Output the [x, y] coordinate of the center of the cell containing the given text.  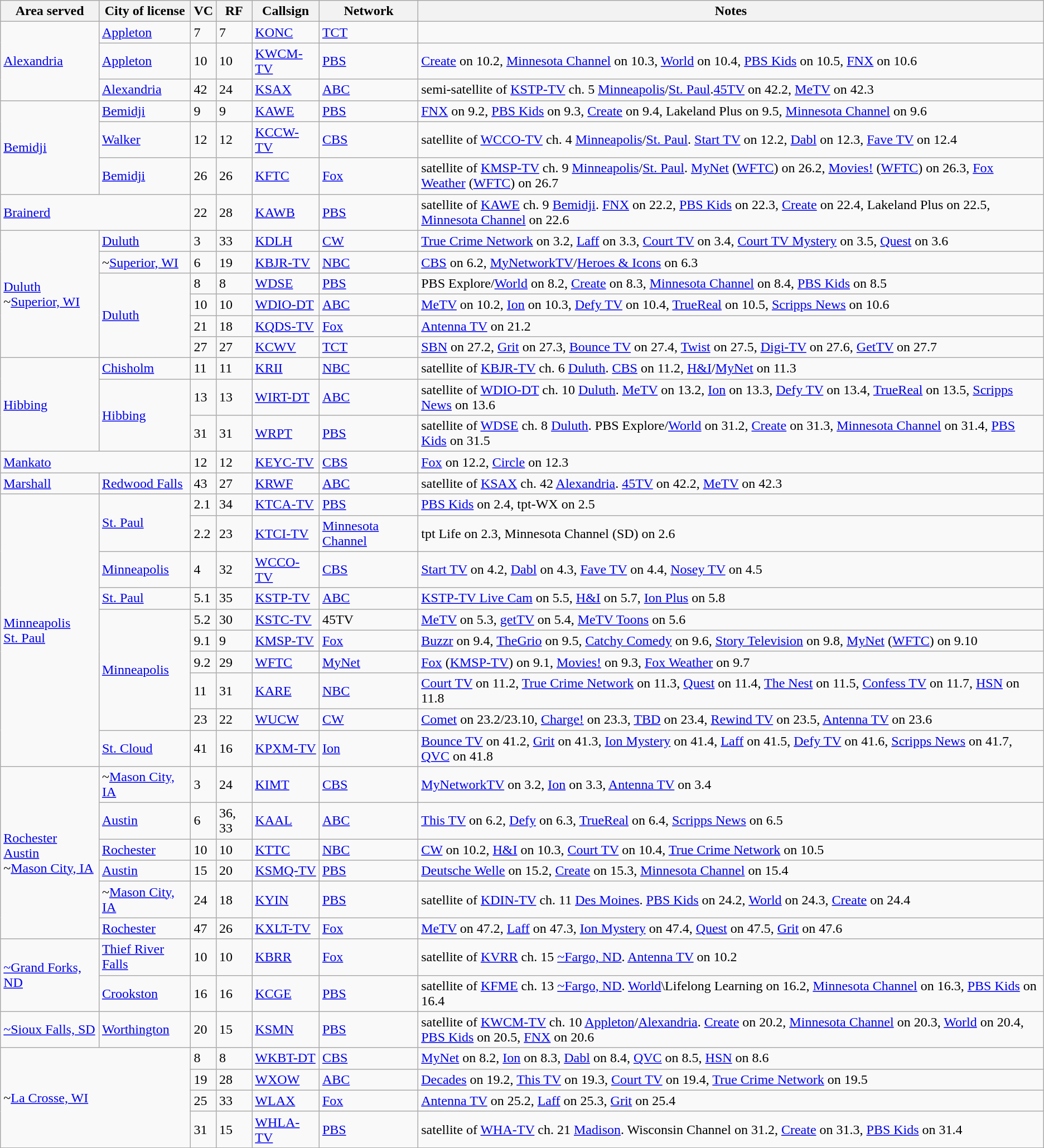
WLAX [286, 1101]
satellite of KSAX ch. 42 Alexandria. 45TV on 42.2, MeTV on 42.3 [731, 483]
KSTP-TV Live Cam on 5.5, H&I on 5.7, Ion Plus on 5.8 [731, 598]
MeTV on 47.2, Laff on 47.3, Ion Mystery on 47.4, Quest on 47.5, Grit on 47.6 [731, 928]
5.1 [204, 598]
WCCO-TV [286, 570]
FNX on 9.2, PBS Kids on 9.3, Create on 9.4, Lakeland Plus on 9.5, Minnesota Channel on 9.6 [731, 111]
9.2 [204, 662]
WFTC [286, 662]
St. Cloud [144, 748]
KTCA-TV [286, 505]
KQDS-TV [286, 326]
KFTC [286, 176]
satellite of KMSP-TV ch. 9 Minneapolis/St. Paul. MyNet (WFTC) on 26.2, Movies! (WFTC) on 26.3, Fox Weather (WFTC) on 26.7 [731, 176]
Worthington [144, 1029]
WDIO-DT [286, 304]
WXOW [286, 1079]
KWCM-TV [286, 61]
satellite of KVRR ch. 15 ~Fargo, ND. Antenna TV on 10.2 [731, 957]
Notes [731, 11]
MinneapolisSt. Paul [50, 630]
32 [234, 570]
~La Crosse, WI [96, 1097]
KTCI-TV [286, 533]
MeTV on 10.2, Ion on 10.3, Defy TV on 10.4, TrueReal on 10.5, Scripps News on 10.6 [731, 304]
satellite of WHA-TV ch. 21 Madison. Wisconsin Channel on 31.2, Create on 31.3, PBS Kids on 31.4 [731, 1130]
~Sioux Falls, SD [50, 1029]
satellite of WDSE ch. 8 Duluth. PBS Explore/World on 31.2, Create on 31.3, Minnesota Channel on 31.4, PBS Kids on 31.5 [731, 434]
KAWE [286, 111]
Antenna TV on 25.2, Laff on 25.3, Grit on 25.4 [731, 1101]
34 [234, 505]
41 [204, 748]
Duluth~Superior, WI [50, 294]
KIMT [286, 785]
KTTC [286, 850]
2.2 [204, 533]
MyNet [368, 662]
5.2 [204, 619]
KSTC-TV [286, 619]
True Crime Network on 3.2, Laff on 3.3, Court TV on 3.4, Court TV Mystery on 3.5, Quest on 3.6 [731, 241]
KYIN [286, 900]
Bounce TV on 41.2, Grit on 41.3, Ion Mystery on 41.4, Laff on 41.5, Defy TV on 41.6, Scripps News on 41.7, QVC on 41.8 [731, 748]
WKBT-DT [286, 1058]
MyNet on 8.2, Ion on 8.3, Dabl on 8.4, QVC on 8.5, HSN on 8.6 [731, 1058]
KDLH [286, 241]
tpt Life on 2.3, Minnesota Channel (SD) on 2.6 [731, 533]
43 [204, 483]
WUCW [286, 719]
satellite of KWCM-TV ch. 10 Appleton/Alexandria. Create on 20.2, Minnesota Channel on 20.3, World on 20.4, PBS Kids on 20.5, FNX on 20.6 [731, 1029]
PBS Explore/World on 8.2, Create on 8.3, Minnesota Channel on 8.4, PBS Kids on 8.5 [731, 283]
4 [204, 570]
42 [204, 90]
KONC [286, 32]
KSTP-TV [286, 598]
KSAX [286, 90]
KCWV [286, 347]
satellite of WDIO-DT ch. 10 Duluth. MeTV on 13.2, Ion on 13.3, Defy TV on 13.4, TrueReal on 13.5, Scripps News on 13.6 [731, 397]
Marshall [50, 483]
RochesterAustin~Mason City, IA [50, 853]
Thief River Falls [144, 957]
KBRR [286, 957]
KAAL [286, 821]
Court TV on 11.2, True Crime Network on 11.3, Quest on 11.4, The Nest on 11.5, Confess TV on 11.7, HSN on 11.8 [731, 690]
KCCW-TV [286, 139]
satellite of KAWE ch. 9 Bemidji. FNX on 22.2, PBS Kids on 22.3, Create on 22.4, Lakeland Plus on 22.5, Minnesota Channel on 22.6 [731, 212]
KMSP-TV [286, 641]
WRPT [286, 434]
Mankato [96, 462]
Start TV on 4.2, Dabl on 4.3, Fave TV on 4.4, Nosey TV on 4.5 [731, 570]
City of license [144, 11]
35 [234, 598]
Decades on 19.2, This TV on 19.3, Court TV on 19.4, True Crime Network on 19.5 [731, 1079]
Deutsche Welle on 15.2, Create on 15.3, Minnesota Channel on 15.4 [731, 871]
satellite of KBJR-TV ch. 6 Duluth. CBS on 11.2, H&I/MyNet on 11.3 [731, 369]
KEYC-TV [286, 462]
KRII [286, 369]
Area served [50, 11]
KCGE [286, 994]
PBS Kids on 2.4, tpt-WX on 2.5 [731, 505]
47 [204, 928]
Create on 10.2, Minnesota Channel on 10.3, World on 10.4, PBS Kids on 10.5, FNX on 10.6 [731, 61]
45TV [368, 619]
Chisholm [144, 369]
~Superior, WI [144, 262]
MeTV on 5.3, getTV on 5.4, MeTV Toons on 5.6 [731, 619]
9.1 [204, 641]
satellite of KDIN-TV ch. 11 Des Moines. PBS Kids on 24.2, World on 24.3, Create on 24.4 [731, 900]
KAWB [286, 212]
WIRT-DT [286, 397]
Antenna TV on 21.2 [731, 326]
KBJR-TV [286, 262]
semi-satellite of KSTP-TV ch. 5 Minneapolis/St. Paul.45TV on 42.2, MeTV on 42.3 [731, 90]
RF [234, 11]
Fox on 12.2, Circle on 12.3 [731, 462]
Fox (KMSP-TV) on 9.1, Movies! on 9.3, Fox Weather on 9.7 [731, 662]
SBN on 27.2, Grit on 27.3, Bounce TV on 27.4, Twist on 27.5, Digi-TV on 27.6, GetTV on 27.7 [731, 347]
21 [204, 326]
25 [204, 1101]
Comet on 23.2/23.10, Charge! on 23.3, TBD on 23.4, Rewind TV on 23.5, Antenna TV on 23.6 [731, 719]
29 [234, 662]
30 [234, 619]
KARE [286, 690]
Callsign [286, 11]
CW on 10.2, H&I on 10.3, Court TV on 10.4, True Crime Network on 10.5 [731, 850]
~Grand Forks, ND [50, 975]
Crookston [144, 994]
Buzzr on 9.4, TheGrio on 9.5, Catchy Comedy on 9.6, Story Television on 9.8, MyNet (WFTC) on 9.10 [731, 641]
Network [368, 11]
2.1 [204, 505]
36, 33 [234, 821]
Minnesota Channel [368, 533]
KSMQ-TV [286, 871]
KXLT-TV [286, 928]
satellite of WCCO-TV ch. 4 Minneapolis/St. Paul. Start TV on 12.2, Dabl on 12.3, Fave TV on 12.4 [731, 139]
satellite of KFME ch. 13 ~Fargo, ND. World\Lifelong Learning on 16.2, Minnesota Channel on 16.3, PBS Kids on 16.4 [731, 994]
VC [204, 11]
MyNetworkTV on 3.2, Ion on 3.3, Antenna TV on 3.4 [731, 785]
CBS on 6.2, MyNetworkTV/Heroes & Icons on 6.3 [731, 262]
KSMN [286, 1029]
Walker [144, 139]
WHLA-TV [286, 1130]
KPXM-TV [286, 748]
Brainerd [96, 212]
KRWF [286, 483]
Redwood Falls [144, 483]
WDSE [286, 283]
Ion [368, 748]
This TV on 6.2, Defy on 6.3, TrueReal on 6.4, Scripps News on 6.5 [731, 821]
